For the text-containing cell, return its midpoint in (X, Y) coordinate format. 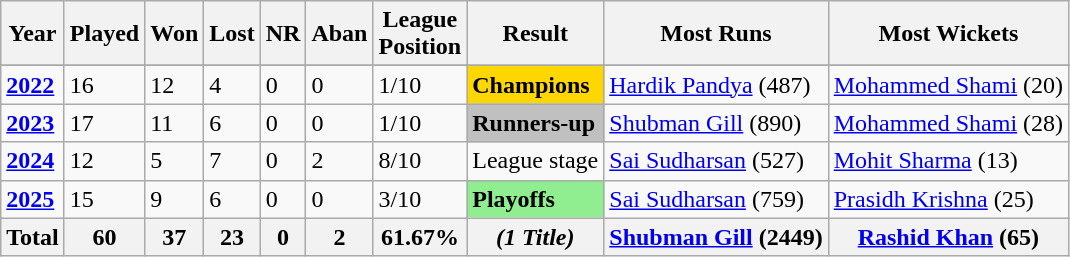
Playoffs (536, 199)
2023 (33, 123)
5 (174, 161)
2022 (33, 85)
15 (104, 199)
Sai Sudharsan (527) (716, 161)
3/10 (420, 199)
(1 Title) (536, 237)
Most Wickets (948, 34)
NR (283, 34)
Shubman Gill (890) (716, 123)
Mohammed Shami (20) (948, 85)
16 (104, 85)
60 (104, 237)
Total (33, 237)
League stage (536, 161)
17 (104, 123)
2025 (33, 199)
37 (174, 237)
LeaguePosition (420, 34)
23 (232, 237)
Champions (536, 85)
Year (33, 34)
Most Runs (716, 34)
Hardik Pandya (487) (716, 85)
Aban (340, 34)
Prasidh Krishna (25) (948, 199)
2024 (33, 161)
Mohammed Shami (28) (948, 123)
Shubman Gill (2449) (716, 237)
Rashid Khan (65) (948, 237)
Sai Sudharsan (759) (716, 199)
61.67% (420, 237)
Runners-up (536, 123)
7 (232, 161)
Won (174, 34)
11 (174, 123)
Played (104, 34)
8/10 (420, 161)
Result (536, 34)
Lost (232, 34)
4 (232, 85)
9 (174, 199)
Mohit Sharma (13) (948, 161)
